Identify which cell holds the provided text, then report its (x, y) central coordinate. 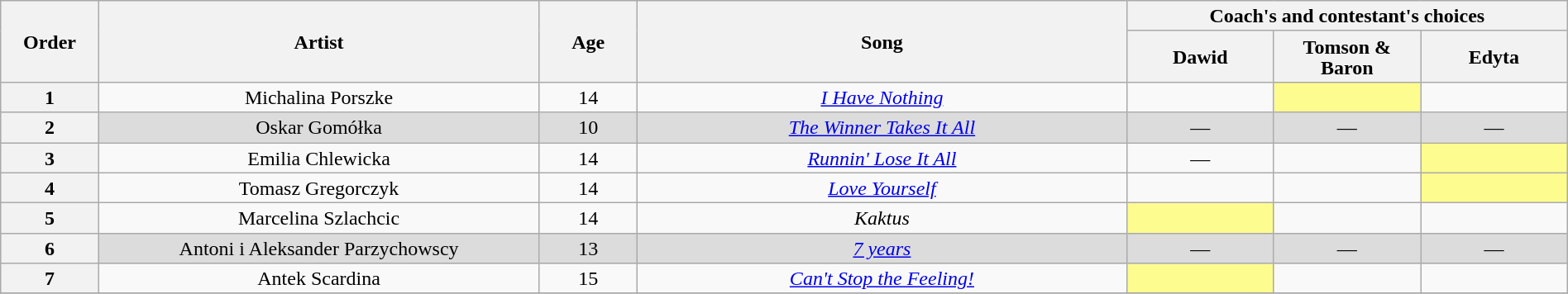
Antoni i Aleksander Parzychowscy (319, 248)
Can't Stop the Feeling! (882, 279)
1 (50, 97)
Oskar Gomółka (319, 127)
Kaktus (882, 218)
Tomasz Gregorczyk (319, 188)
Edyta (1494, 56)
3 (50, 157)
Runnin' Lose It All (882, 157)
Artist (319, 41)
Order (50, 41)
15 (588, 279)
Emilia Chlewicka (319, 157)
7 (50, 279)
The Winner Takes It All (882, 127)
7 years (882, 248)
Age (588, 41)
6 (50, 248)
Antek Scardina (319, 279)
Dawid (1200, 56)
Tomson & Baron (1347, 56)
10 (588, 127)
2 (50, 127)
5 (50, 218)
Song (882, 41)
Love Yourself (882, 188)
13 (588, 248)
I Have Nothing (882, 97)
Coach's and contestant's choices (1346, 17)
Marcelina Szlachcic (319, 218)
Michalina Porszke (319, 97)
4 (50, 188)
